Return the [X, Y] coordinate for the center point of the cell that contains the specified text.  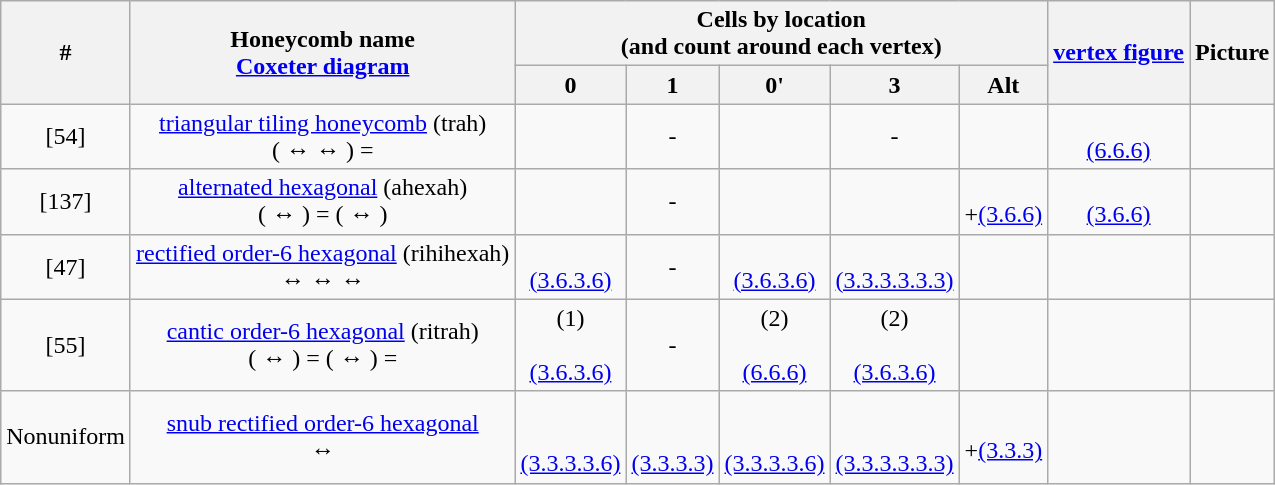
Alt [1004, 85]
[55] [66, 345]
[47] [66, 266]
(1)(3.6.3.6) [570, 345]
alternated hexagonal (ahexah)( ↔ ) = ( ↔ ) [322, 202]
+(3.6.6) [1004, 202]
cantic order-6 hexagonal (ritrah)( ↔ ) = ( ↔ ) = [322, 345]
+(3.3.3) [1004, 437]
(6.6.6) [1119, 136]
rectified order-6 hexagonal (rihihexah) ↔ ↔ ↔ [322, 266]
Honeycomb nameCoxeter diagram [322, 52]
0 [570, 85]
[137] [66, 202]
3 [894, 85]
(3.6.6) [1119, 202]
Picture [1232, 52]
triangular tiling honeycomb (trah)( ↔ ↔ ) = [322, 136]
Nonuniform [66, 437]
# [66, 52]
(2)(6.6.6) [774, 345]
vertex figure [1119, 52]
1 [672, 85]
[54] [66, 136]
0' [774, 85]
(3.3.3.3) [672, 437]
(2)(3.6.3.6) [894, 345]
snub rectified order-6 hexagonal ↔ [322, 437]
Cells by location(and count around each vertex) [782, 34]
